Determine the [x, y] coordinate at the center of the cell enclosing the given text.  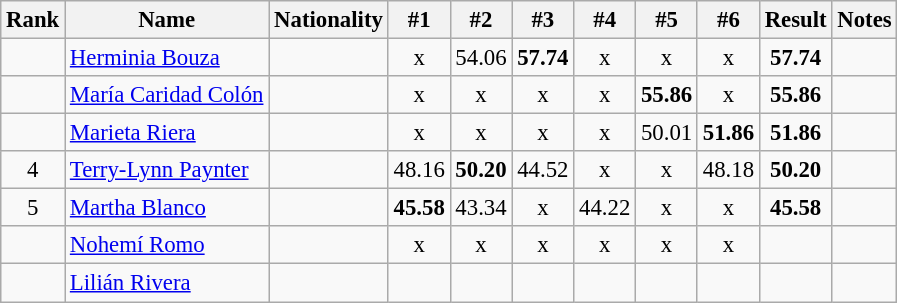
Nohemí Romo [167, 245]
4 [33, 170]
48.16 [419, 170]
Marieta Riera [167, 133]
44.52 [543, 170]
#5 [667, 20]
Result [796, 20]
54.06 [481, 58]
Name [167, 20]
48.18 [728, 170]
44.22 [605, 208]
Martha Blanco [167, 208]
5 [33, 208]
43.34 [481, 208]
#2 [481, 20]
#4 [605, 20]
Herminia Bouza [167, 58]
Notes [864, 20]
Nationality [328, 20]
#6 [728, 20]
María Caridad Colón [167, 95]
Terry-Lynn Paynter [167, 170]
#3 [543, 20]
50.01 [667, 133]
Rank [33, 20]
Lilián Rivera [167, 283]
#1 [419, 20]
